Pinpoint the cell where the given text exists, returning its [X, Y] midpoint coordinate. 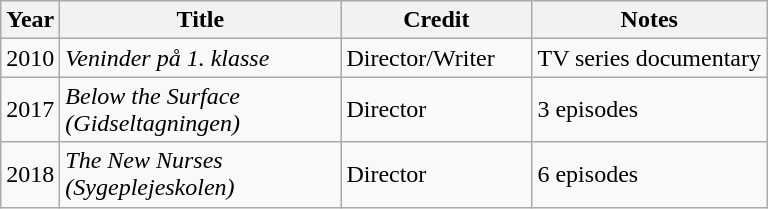
6 episodes [650, 174]
The New Nurses (Sygeplejeskolen) [200, 174]
2010 [30, 58]
Title [200, 20]
Veninder på 1. klasse [200, 58]
Director/Writer [436, 58]
2017 [30, 110]
Notes [650, 20]
2018 [30, 174]
Year [30, 20]
Credit [436, 20]
3 episodes [650, 110]
TV series documentary [650, 58]
Below the Surface (Gidseltagningen) [200, 110]
